Find where the given text appears and provide that cell's center as (X, Y) coordinate. 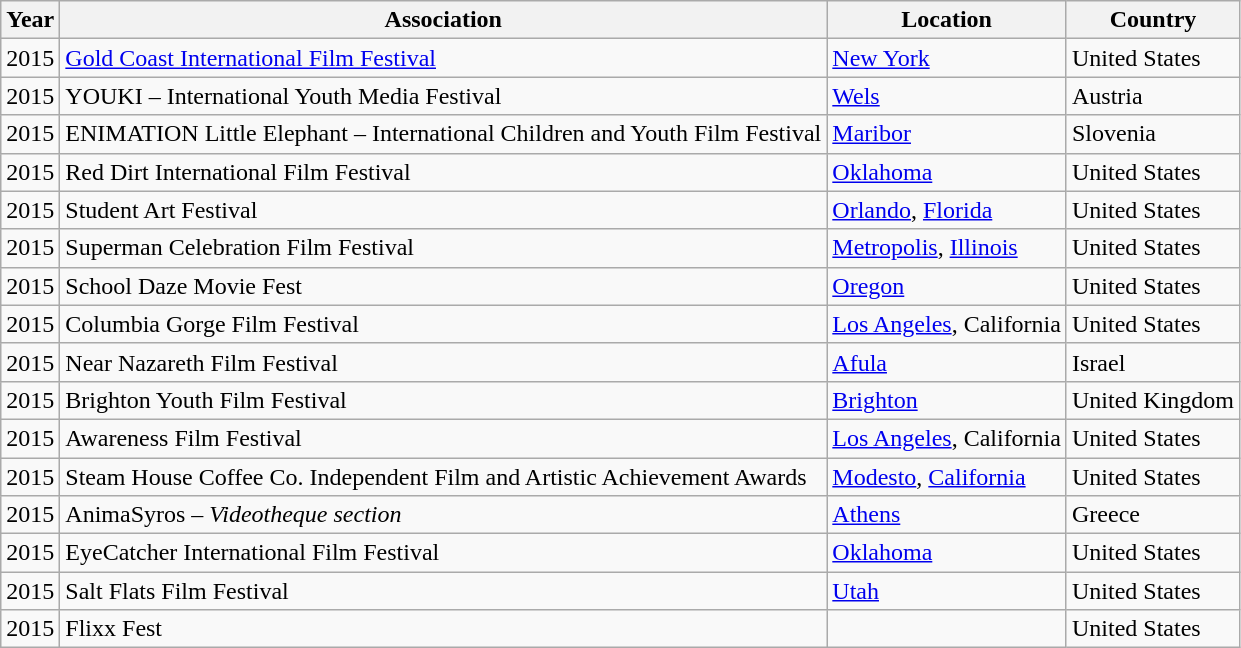
New York (947, 58)
Salt Flats Film Festival (444, 591)
Year (30, 20)
Modesto, California (947, 477)
AnimaSyros – Videotheque section (444, 515)
Near Nazareth Film Festival (444, 362)
Brighton Youth Film Festival (444, 400)
EyeCatcher International Film Festival (444, 553)
Country (1152, 20)
School Daze Movie Fest (444, 286)
Slovenia (1152, 134)
Orlando, Florida (947, 210)
Maribor (947, 134)
Location (947, 20)
Afula (947, 362)
Student Art Festival (444, 210)
Superman Celebration Film Festival (444, 248)
Greece (1152, 515)
Metropolis, Illinois (947, 248)
Awareness Film Festival (444, 438)
Red Dirt International Film Festival (444, 172)
Utah (947, 591)
Columbia Gorge Film Festival (444, 324)
Israel (1152, 362)
Flixx Fest (444, 629)
Gold Coast International Film Festival (444, 58)
ENIMATION Little Elephant – International Children and Youth Film Festival (444, 134)
Steam House Coffee Co. Independent Film and Artistic Achievement Awards (444, 477)
Wels (947, 96)
United Kingdom (1152, 400)
Athens (947, 515)
YOUKI – International Youth Media Festival (444, 96)
Oregon (947, 286)
Brighton (947, 400)
Austria (1152, 96)
Association (444, 20)
